Return (x, y) of the center of cell containing provided text 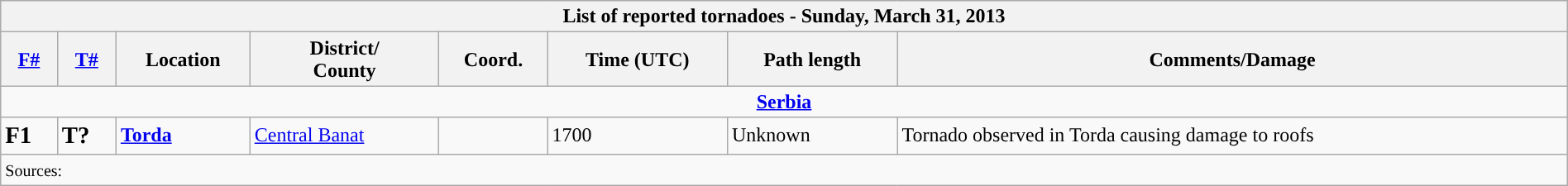
Unknown (812, 136)
District/County (344, 60)
F# (30, 60)
F1 (30, 136)
Torda (183, 136)
List of reported tornadoes - Sunday, March 31, 2013 (784, 17)
1700 (637, 136)
Tornado observed in Torda causing damage to roofs (1232, 136)
T# (86, 60)
T? (86, 136)
Location (183, 60)
Serbia (784, 102)
Coord. (493, 60)
Time (UTC) (637, 60)
Path length (812, 60)
Central Banat (344, 136)
Sources: (784, 169)
Comments/Damage (1232, 60)
